Provide the [x, y] coordinate of the cell's center where the given text is located.  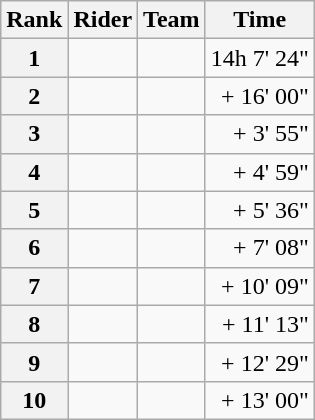
9 [34, 362]
1 [34, 58]
14h 7' 24" [260, 58]
2 [34, 96]
+ 10' 09" [260, 286]
6 [34, 248]
+ 5' 36" [260, 210]
+ 13' 00" [260, 400]
+ 4' 59" [260, 172]
+ 3' 55" [260, 134]
Rank [34, 20]
7 [34, 286]
5 [34, 210]
Rider [103, 20]
3 [34, 134]
+ 11' 13" [260, 324]
+ 7' 08" [260, 248]
4 [34, 172]
+ 16' 00" [260, 96]
Team [172, 20]
8 [34, 324]
+ 12' 29" [260, 362]
10 [34, 400]
Time [260, 20]
